Provide the (X, Y) coordinate of the cell's center where the given text is located.  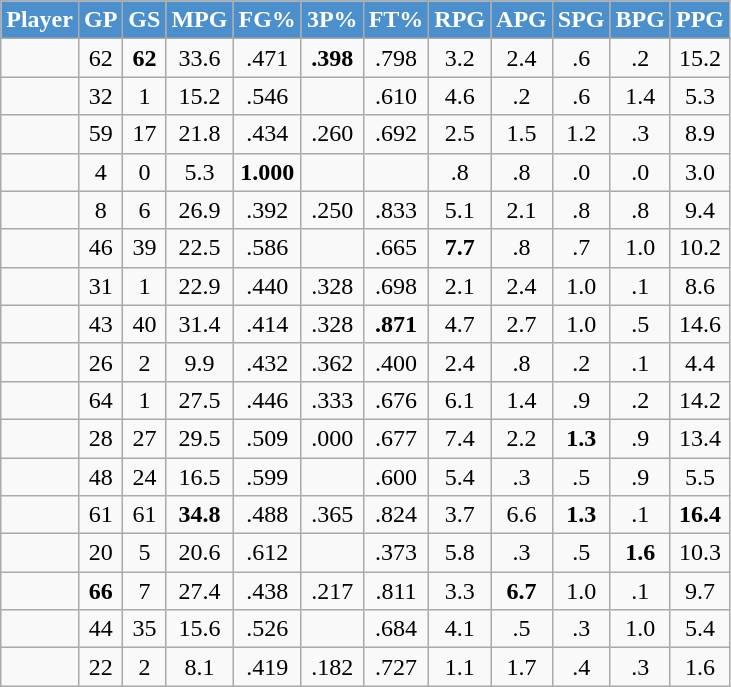
66 (100, 591)
3.2 (460, 58)
9.9 (200, 362)
27 (144, 438)
46 (100, 248)
GP (100, 20)
PPG (700, 20)
40 (144, 324)
16.5 (200, 477)
32 (100, 96)
29.5 (200, 438)
.665 (396, 248)
10.3 (700, 553)
1.5 (522, 134)
.698 (396, 286)
.414 (267, 324)
20 (100, 553)
.798 (396, 58)
.612 (267, 553)
9.4 (700, 210)
7.4 (460, 438)
.392 (267, 210)
10.2 (700, 248)
5.1 (460, 210)
.217 (332, 591)
.7 (581, 248)
.434 (267, 134)
.419 (267, 667)
.509 (267, 438)
8 (100, 210)
7.7 (460, 248)
.677 (396, 438)
FG% (267, 20)
44 (100, 629)
.824 (396, 515)
RPG (460, 20)
6.6 (522, 515)
15.6 (200, 629)
31.4 (200, 324)
1.000 (267, 172)
59 (100, 134)
5.8 (460, 553)
.373 (396, 553)
FT% (396, 20)
.546 (267, 96)
5 (144, 553)
8.9 (700, 134)
22.9 (200, 286)
6.7 (522, 591)
16.4 (700, 515)
.684 (396, 629)
.871 (396, 324)
33.6 (200, 58)
Player (40, 20)
.400 (396, 362)
4.7 (460, 324)
.488 (267, 515)
2.5 (460, 134)
APG (522, 20)
6 (144, 210)
14.2 (700, 400)
14.6 (700, 324)
.440 (267, 286)
28 (100, 438)
.446 (267, 400)
4.6 (460, 96)
64 (100, 400)
.811 (396, 591)
17 (144, 134)
3.0 (700, 172)
26.9 (200, 210)
.362 (332, 362)
4.4 (700, 362)
2.2 (522, 438)
.260 (332, 134)
.438 (267, 591)
3.3 (460, 591)
4 (100, 172)
20.6 (200, 553)
.182 (332, 667)
5.5 (700, 477)
.599 (267, 477)
SPG (581, 20)
.600 (396, 477)
4.1 (460, 629)
MPG (200, 20)
.610 (396, 96)
34.8 (200, 515)
2.7 (522, 324)
31 (100, 286)
39 (144, 248)
26 (100, 362)
13.4 (700, 438)
27.5 (200, 400)
.365 (332, 515)
BPG (640, 20)
.692 (396, 134)
3P% (332, 20)
3.7 (460, 515)
22.5 (200, 248)
6.1 (460, 400)
.4 (581, 667)
1.2 (581, 134)
9.7 (700, 591)
.727 (396, 667)
0 (144, 172)
.000 (332, 438)
.586 (267, 248)
27.4 (200, 591)
.432 (267, 362)
43 (100, 324)
.398 (332, 58)
21.8 (200, 134)
.526 (267, 629)
24 (144, 477)
1.7 (522, 667)
8.1 (200, 667)
.250 (332, 210)
.833 (396, 210)
35 (144, 629)
1.1 (460, 667)
.333 (332, 400)
.471 (267, 58)
GS (144, 20)
7 (144, 591)
48 (100, 477)
22 (100, 667)
.676 (396, 400)
8.6 (700, 286)
